Capture the cell that displays the provided text and extract its (x, y) central coordinate. 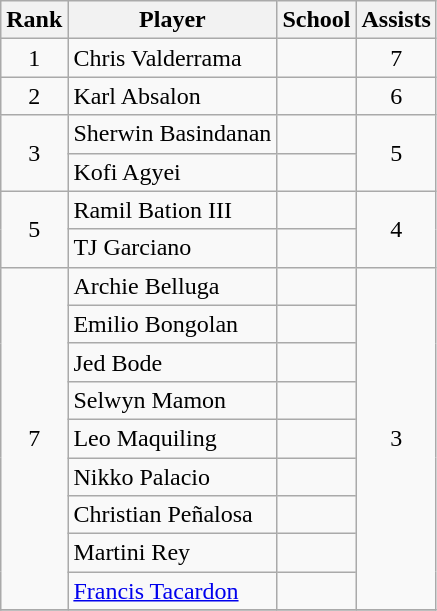
Francis Tacardon (172, 591)
Rank (34, 20)
Jed Bode (172, 362)
Emilio Bongolan (172, 324)
Christian Peñalosa (172, 515)
School (316, 20)
Martini Rey (172, 553)
Selwyn Mamon (172, 400)
Leo Maquiling (172, 438)
Archie Belluga (172, 286)
6 (396, 96)
1 (34, 58)
Kofi Agyei (172, 172)
Nikko Palacio (172, 477)
Assists (396, 20)
TJ Garciano (172, 248)
Ramil Bation III (172, 210)
Sherwin Basindanan (172, 134)
2 (34, 96)
4 (396, 229)
Player (172, 20)
Karl Absalon (172, 96)
Chris Valderrama (172, 58)
